Detect which cell encompasses the target text, then output its (x, y) center coordinate. 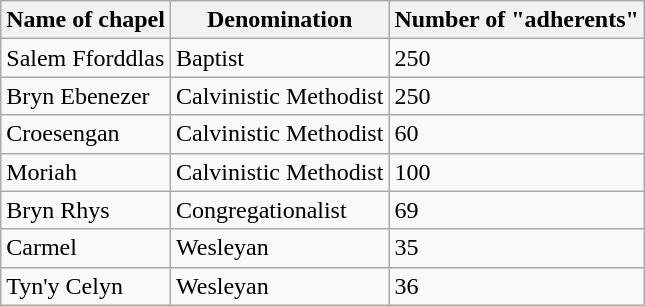
35 (516, 248)
Number of "adherents" (516, 20)
Carmel (86, 248)
36 (516, 286)
Moriah (86, 172)
Name of chapel (86, 20)
69 (516, 210)
Bryn Rhys (86, 210)
Baptist (279, 58)
Salem Fforddlas (86, 58)
100 (516, 172)
Bryn Ebenezer (86, 96)
Congregationalist (279, 210)
Croesengan (86, 134)
Denomination (279, 20)
Tyn'y Celyn (86, 286)
60 (516, 134)
